Extract the (X, Y) coordinate from the center of the cell holding the provided text.  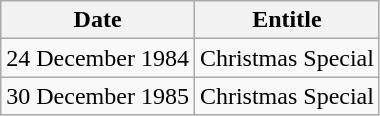
30 December 1985 (98, 96)
Date (98, 20)
Entitle (286, 20)
24 December 1984 (98, 58)
